Pinpoint the cell where the given text exists, returning its [x, y] midpoint coordinate. 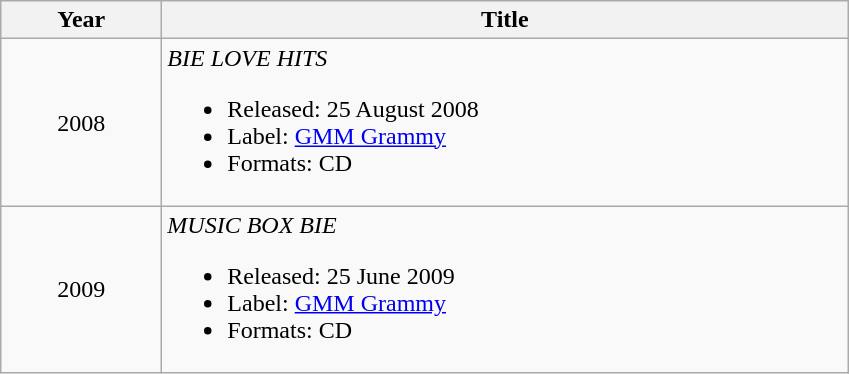
BIE LOVE HITS Released: 25 August 2008Label: GMM GrammyFormats: CD [505, 122]
Title [505, 20]
Year [82, 20]
MUSIC BOX BIEReleased: 25 June 2009Label: GMM GrammyFormats: CD [505, 290]
2008 [82, 122]
2009 [82, 290]
